Pinpoint the cell where the given text exists, returning its (X, Y) midpoint coordinate. 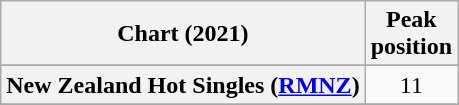
New Zealand Hot Singles (RMNZ) (183, 85)
11 (411, 85)
Chart (2021) (183, 34)
Peakposition (411, 34)
